For the text-containing cell, return its midpoint in [x, y] coordinate format. 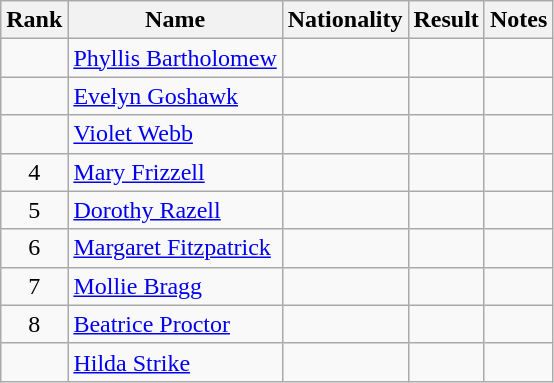
8 [34, 324]
7 [34, 286]
5 [34, 210]
Notes [518, 20]
Dorothy Razell [175, 210]
Mollie Bragg [175, 286]
Hilda Strike [175, 362]
Violet Webb [175, 134]
6 [34, 248]
Phyllis Bartholomew [175, 58]
Margaret Fitzpatrick [175, 248]
Rank [34, 20]
Mary Frizzell [175, 172]
Result [446, 20]
4 [34, 172]
Beatrice Proctor [175, 324]
Name [175, 20]
Nationality [345, 20]
Evelyn Goshawk [175, 96]
